Locate the cell with the specified text and output its (x, y) center coordinate. 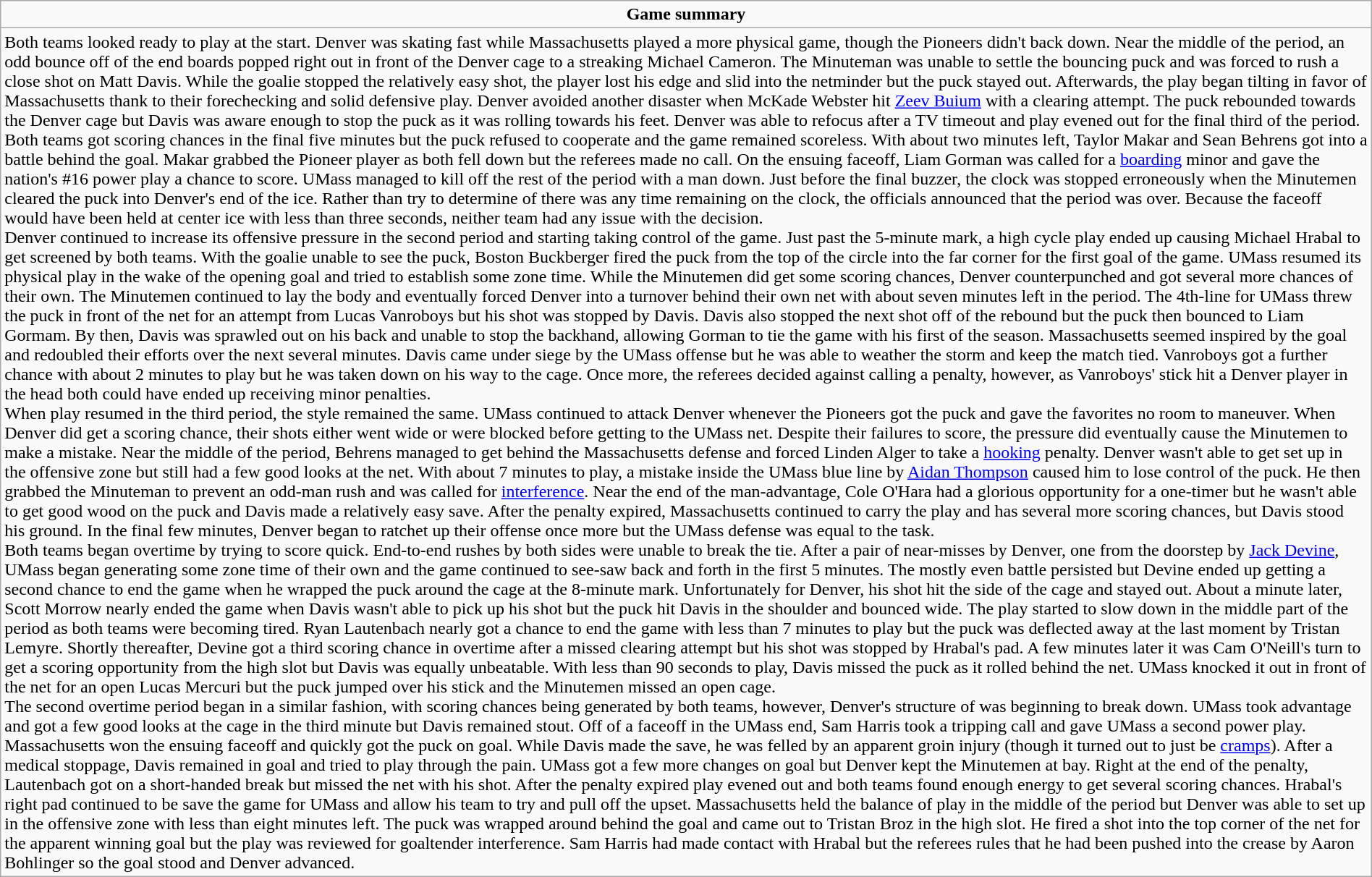
Game summary (686, 14)
